Identify which cell holds the provided text, then report its (X, Y) central coordinate. 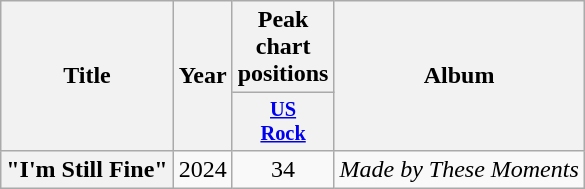
Year (202, 76)
Made by These Moments (459, 169)
"I'm Still Fine" (87, 169)
2024 (202, 169)
Peak chart positions (283, 47)
34 (283, 169)
USRock (283, 122)
Title (87, 76)
Album (459, 76)
